Output the (x, y) coordinate of the center of the cell containing the given text.  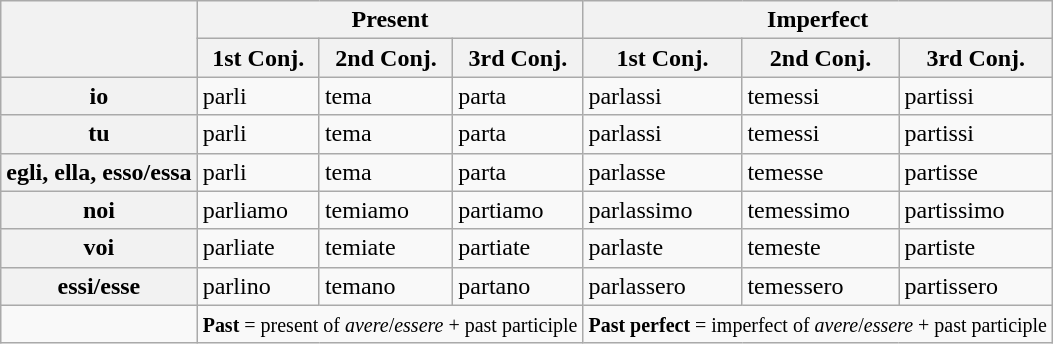
parlassero (662, 286)
Past = present of avere/essere + past participle (390, 324)
essi/esse (99, 286)
io (99, 96)
parlassimo (662, 210)
partissero (976, 286)
parlasse (662, 172)
partiate (518, 248)
temiate (386, 248)
partisse (976, 172)
temeste (820, 248)
parlaste (662, 248)
parlino (258, 286)
Past perfect = imperfect of avere/essere + past participle (818, 324)
partano (518, 286)
temiamo (386, 210)
egli, ella, esso/essa (99, 172)
partissimo (976, 210)
tu (99, 134)
partiamo (518, 210)
temessimo (820, 210)
temesse (820, 172)
temessero (820, 286)
Present (390, 20)
parliamo (258, 210)
voi (99, 248)
parliate (258, 248)
noi (99, 210)
partiste (976, 248)
Imperfect (818, 20)
temano (386, 286)
